Capture the cell that displays the provided text and extract its (X, Y) central coordinate. 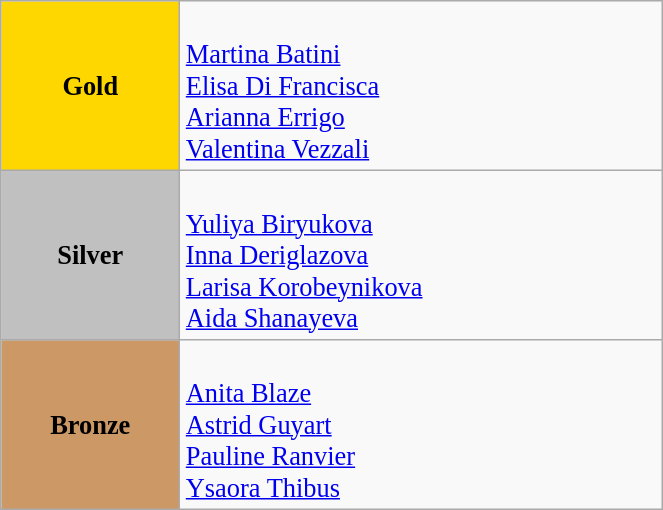
Anita BlazeAstrid GuyartPauline RanvierYsaora Thibus (422, 424)
Gold (90, 85)
Bronze (90, 424)
Silver (90, 255)
Yuliya BiryukovaInna DeriglazovaLarisa KorobeynikovaAida Shanayeva (422, 255)
Martina BatiniElisa Di FranciscaArianna ErrigoValentina Vezzali (422, 85)
